Scan for the cell matching the given text and deliver its [x, y] coordinate at center. 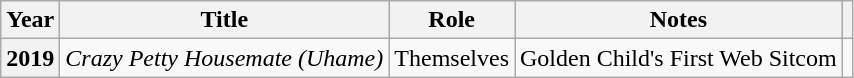
Year [30, 20]
Golden Child's First Web Sitcom [678, 58]
2019 [30, 58]
Themselves [452, 58]
Role [452, 20]
Notes [678, 20]
Crazy Petty Housemate (Uhame) [224, 58]
Title [224, 20]
